Provide the (X, Y) coordinate of the cell's center where the given text is located.  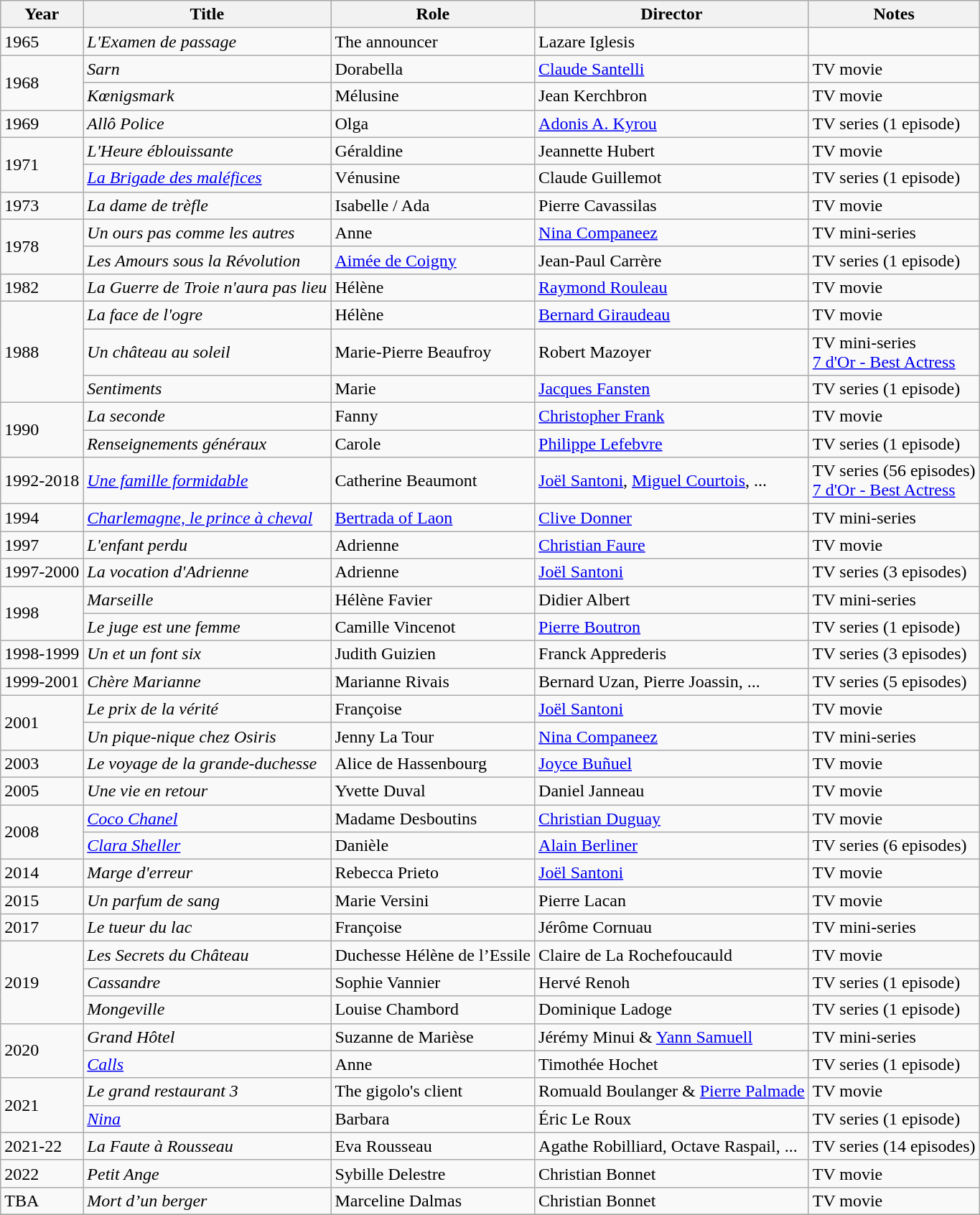
Eva Rousseau (433, 1146)
Notes (894, 14)
Petit Ange (207, 1173)
TV series (14 episodes) (894, 1146)
Director (672, 14)
Calls (207, 1064)
Year (42, 14)
1968 (42, 83)
Jérémy Minui & Yann Samuell (672, 1037)
2020 (42, 1051)
Bernard Uzan, Pierre Joassin, ... (672, 681)
Mélusine (433, 96)
Marie (433, 389)
1994 (42, 518)
Jean Kerchbron (672, 96)
La vocation d'Adrienne (207, 572)
Joyce Buñuel (672, 763)
Claire de La Rochefoucauld (672, 955)
Jacques Fansten (672, 389)
Le voyage de la grande-duchesse (207, 763)
Un parfum de sang (207, 900)
1998 (42, 613)
Pierre Lacan (672, 900)
Clara Sheller (207, 846)
Marie Versini (433, 900)
Le prix de la vérité (207, 709)
Les Amours sous la Révolution (207, 260)
1999-2001 (42, 681)
Christian Faure (672, 545)
Sentiments (207, 389)
Marie-Pierre Beaufroy (433, 352)
Robert Mazoyer (672, 352)
Romuald Boulanger & Pierre Palmade (672, 1091)
Jeannette Hubert (672, 151)
1982 (42, 287)
La face de l'ogre (207, 315)
Rebecca Prieto (433, 873)
Mongeville (207, 1010)
Coco Chanel (207, 818)
L'Heure éblouissante (207, 151)
Duchesse Hélène de l’Essile (433, 955)
Yvette Duval (433, 791)
Les Secrets du Château (207, 955)
The announcer (433, 42)
1998-1999 (42, 654)
Un château au soleil (207, 352)
Bertrada of Laon (433, 518)
TV series (6 episodes) (894, 846)
Nina (207, 1119)
Title (207, 14)
2008 (42, 832)
Joël Santoni, Miguel Courtois, ... (672, 481)
2017 (42, 928)
Allô Police (207, 124)
2001 (42, 722)
Fanny (433, 416)
2014 (42, 873)
Louise Chambord (433, 1010)
Bernard Giraudeau (672, 315)
Le juge est une femme (207, 627)
Aimée de Coigny (433, 260)
1988 (42, 352)
Alain Berliner (672, 846)
2021 (42, 1105)
1990 (42, 430)
Hélène Favier (433, 600)
2005 (42, 791)
La Faute à Rousseau (207, 1146)
Sarn (207, 69)
Claude Guillemot (672, 178)
Timothée Hochet (672, 1064)
Jean-Paul Carrère (672, 260)
Le grand restaurant 3 (207, 1091)
Agathe Robilliard, Octave Raspail, ... (672, 1146)
Éric Le Roux (672, 1119)
Philippe Lefebvre (672, 444)
2022 (42, 1173)
Carole (433, 444)
Géraldine (433, 151)
Kœnigsmark (207, 96)
Marge d'erreur (207, 873)
1997 (42, 545)
Hervé Renoh (672, 982)
Dorabella (433, 69)
1973 (42, 205)
Jérôme Cornuau (672, 928)
Un ours pas comme les autres (207, 233)
TV mini-series7 d'Or - Best Actress (894, 352)
2015 (42, 900)
La Brigade des maléfices (207, 178)
1992-2018 (42, 481)
Jenny La Tour (433, 736)
L'enfant perdu (207, 545)
Une famille formidable (207, 481)
Role (433, 14)
Suzanne de Marièse (433, 1037)
Pierre Cavassilas (672, 205)
L'Examen de passage (207, 42)
Clive Donner (672, 518)
Claude Santelli (672, 69)
Catherine Beaumont (433, 481)
Daniel Janneau (672, 791)
Chère Marianne (207, 681)
Raymond Rouleau (672, 287)
1997-2000 (42, 572)
Un pique-nique chez Osiris (207, 736)
Une vie en retour (207, 791)
TV series (5 episodes) (894, 681)
Sophie Vannier (433, 982)
Danièle (433, 846)
La dame de trèfle (207, 205)
Vénusine (433, 178)
Pierre Boutron (672, 627)
Marianne Rivais (433, 681)
Judith Guizien (433, 654)
Cassandre (207, 982)
Didier Albert (672, 600)
1969 (42, 124)
Barbara (433, 1119)
Lazare Iglesis (672, 42)
Marseille (207, 600)
Renseignements généraux (207, 444)
Un et un font six (207, 654)
Alice de Hassenbourg (433, 763)
Christopher Frank (672, 416)
Le tueur du lac (207, 928)
1965 (42, 42)
Marceline Dalmas (433, 1201)
Adonis A. Kyrou (672, 124)
Madame Desboutins (433, 818)
2021-22 (42, 1146)
Christian Duguay (672, 818)
La seconde (207, 416)
Olga (433, 124)
1978 (42, 246)
Franck Apprederis (672, 654)
Camille Vincenot (433, 627)
La Guerre de Troie n'aura pas lieu (207, 287)
TBA (42, 1201)
Mort d’un berger (207, 1201)
Grand Hôtel (207, 1037)
Isabelle / Ada (433, 205)
The gigolo's client (433, 1091)
2019 (42, 982)
Dominique Ladoge (672, 1010)
TV series (56 episodes)7 d'Or - Best Actress (894, 481)
1971 (42, 164)
Charlemagne, le prince à cheval (207, 518)
Sybille Delestre (433, 1173)
2003 (42, 763)
